Pinpoint the cell where the given text exists, returning its (x, y) midpoint coordinate. 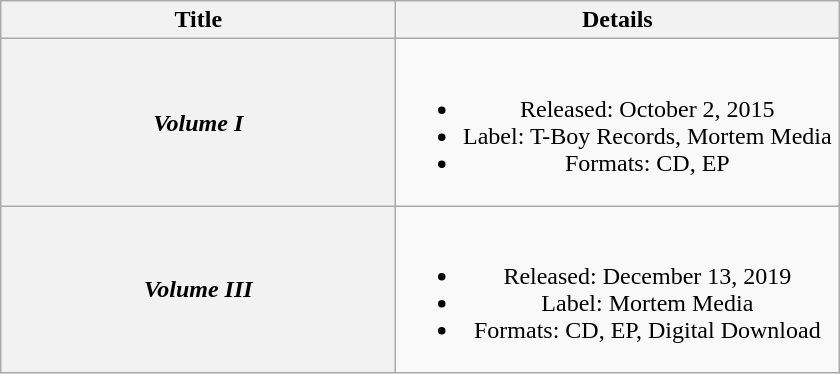
Released: December 13, 2019Label: Mortem MediaFormats: CD, EP, Digital Download (618, 290)
Title (198, 20)
Volume III (198, 290)
Volume I (198, 122)
Details (618, 20)
Released: October 2, 2015Label: T-Boy Records, Mortem MediaFormats: CD, EP (618, 122)
